Return the (X, Y) coordinate for the center point of the cell that contains the specified text.  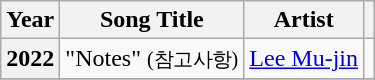
"Notes" (참고사항) (152, 59)
Song Title (152, 20)
2022 (30, 59)
Year (30, 20)
Artist (304, 20)
Lee Mu-jin (304, 59)
